Find where the given text appears and provide that cell's center as [x, y] coordinate. 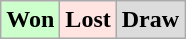
Won [30, 20]
Lost [88, 20]
Draw [150, 20]
